Locate the cell with the specified text and output its [X, Y] center coordinate. 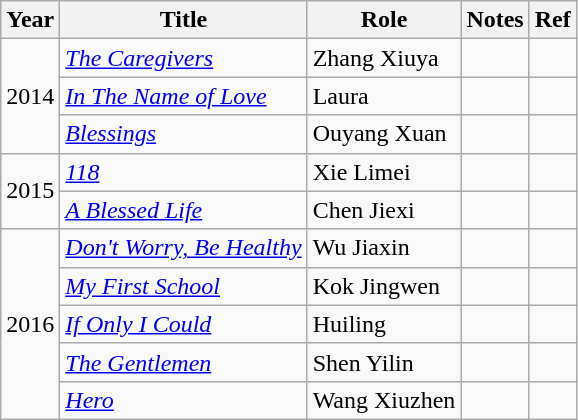
Ref [552, 20]
Ouyang Xuan [384, 134]
Don't Worry, Be Healthy [184, 248]
Zhang Xiuya [384, 58]
Hero [184, 400]
2015 [30, 191]
118 [184, 172]
If Only I Could [184, 324]
The Gentlemen [184, 362]
A Blessed Life [184, 210]
Wang Xiuzhen [384, 400]
Kok Jingwen [384, 286]
The Caregivers [184, 58]
Laura [384, 96]
Xie Limei [384, 172]
Wu Jiaxin [384, 248]
Shen Yilin [384, 362]
2016 [30, 324]
Notes [495, 20]
Chen Jiexi [384, 210]
2014 [30, 96]
Huiling [384, 324]
Title [184, 20]
Blessings [184, 134]
In The Name of Love [184, 96]
Year [30, 20]
My First School [184, 286]
Role [384, 20]
